Locate the cell with the specified text and output its [x, y] center coordinate. 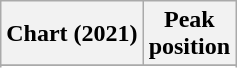
Chart (2021) [72, 34]
Peakposition [189, 34]
